Capture the cell that displays the provided text and extract its [x, y] central coordinate. 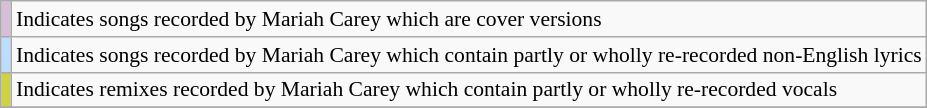
Indicates remixes recorded by Mariah Carey which contain partly or wholly re-recorded vocals [469, 90]
Indicates songs recorded by Mariah Carey which contain partly or wholly re-recorded non-English lyrics [469, 55]
Indicates songs recorded by Mariah Carey which are cover versions [469, 19]
